Capture the cell that displays the provided text and extract its (X, Y) central coordinate. 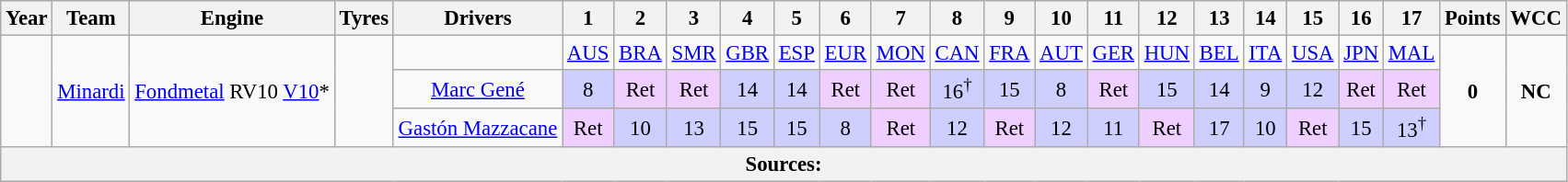
0 (1473, 92)
2 (641, 18)
5 (796, 18)
Year (27, 18)
13† (1411, 128)
Gastón Mazzacane (477, 128)
AUS (588, 53)
USA (1313, 53)
Marc Gené (477, 89)
16† (958, 89)
GBR (748, 53)
ITA (1265, 53)
Tyres (364, 18)
Team (91, 18)
BRA (641, 53)
SMR (694, 53)
EUR (845, 53)
Fondmetal RV10 V10* (232, 92)
1 (588, 18)
FRA (1009, 53)
JPN (1361, 53)
CAN (958, 53)
NC (1536, 92)
GER (1113, 53)
3 (694, 18)
MAL (1411, 53)
7 (900, 18)
16 (1361, 18)
4 (748, 18)
WCC (1536, 18)
MON (900, 53)
Points (1473, 18)
Minardi (91, 92)
AUT (1061, 53)
Engine (232, 18)
Drivers (477, 18)
HUN (1167, 53)
BEL (1219, 53)
ESP (796, 53)
Sources: (784, 165)
6 (845, 18)
